Identify which cell holds the provided text, then report its [X, Y] central coordinate. 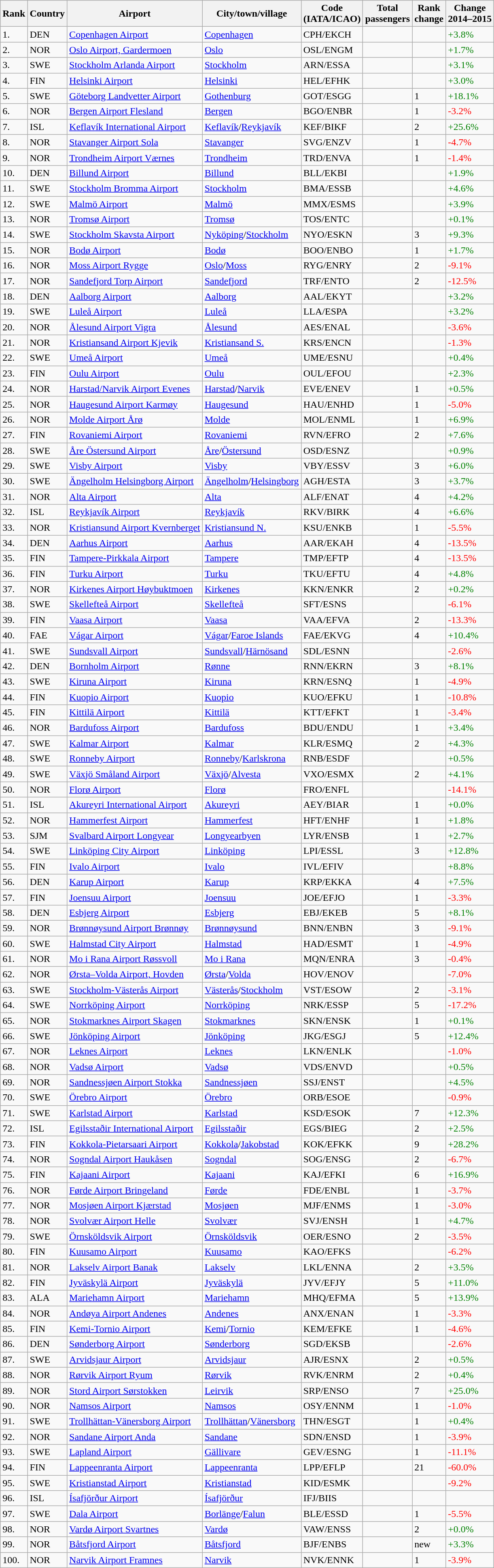
+18.1% [470, 96]
-3.4% [470, 713]
Sundsvall/Härnösand [252, 651]
30. [14, 481]
-1.3% [470, 343]
+13.9% [470, 1298]
Vaasa [252, 620]
Kristiansund Airport Kvernberget [135, 528]
Sønderborg Airport [135, 1344]
Alta [252, 497]
Alta Airport [135, 497]
-4.6% [470, 1329]
-17.2% [470, 1005]
IVL/EFIV [332, 866]
+4.1% [470, 774]
RYG/ENRY [332, 266]
Sandnessjøen Airport Stokka [135, 1082]
Turku Airport [135, 574]
Molde [252, 419]
JKG/ESGJ [332, 1036]
60. [14, 944]
Trollhättan/Vänersborg [252, 1421]
Esbjerg [252, 913]
Oulu [252, 373]
MQN/ENRA [332, 959]
59. [14, 928]
+4.3% [470, 743]
Sogndal Airport Haukåsen [135, 1159]
Tampere [252, 558]
Stockholm Skavsta Airport [135, 235]
35. [14, 558]
Svolvær Airport Helle [135, 1221]
42. [14, 666]
38. [14, 604]
84. [14, 1313]
-10.8% [470, 697]
Karup Airport [135, 882]
NYO/ESKN [332, 235]
MHQ/EFMA [332, 1298]
+12.8% [470, 851]
25. [14, 404]
-3.1% [470, 990]
Ronneby/Karlskrona [252, 759]
+4.8% [470, 574]
67. [14, 1051]
Båtsfjord Airport [135, 1545]
61. [14, 959]
Aarhus Airport [135, 543]
Namsos Airport [135, 1406]
City/town/village [252, 14]
+4.6% [470, 188]
45. [14, 713]
JOE/EFJO [332, 897]
Joensuu [252, 897]
OSD/ESNZ [332, 451]
+8.8% [470, 866]
KLR/ESMQ [332, 743]
LYR/ENSB [332, 836]
-12.5% [470, 281]
76. [14, 1190]
32. [14, 512]
-0.9% [470, 1098]
SOG/ENSG [332, 1159]
Arvidsjaur [252, 1360]
Kiruna [252, 681]
+6.6% [470, 512]
Linköping [252, 851]
Ängelholm/Helsingborg [252, 481]
Oslo [252, 50]
RVN/EFRO [332, 435]
Halmstad [252, 944]
TKU/EFTU [332, 574]
54. [14, 851]
Rørvik Airport Ryum [135, 1375]
NVK/ENNK [332, 1560]
Harstad/Narvik Airport Evenes [135, 389]
Bergen Airport Flesland [135, 111]
+6.0% [470, 466]
Kalmar Airport [135, 743]
86. [14, 1344]
Umeå [252, 358]
OER/ESNO [332, 1236]
57. [14, 897]
-1.4% [470, 157]
Lappeenranta [252, 1468]
Reykjavík Airport [135, 512]
71. [14, 1113]
TRD/ENVA [332, 157]
51. [14, 805]
Linköping City Airport [135, 851]
6 [429, 1174]
EGS/BIEG [332, 1128]
28. [14, 451]
-0.4% [470, 959]
9. [14, 157]
21. [14, 343]
THN/ESGT [332, 1421]
41. [14, 651]
+3.4% [470, 728]
SDN/ENSD [332, 1437]
VBY/ESSV [332, 466]
OUL/EFOU [332, 373]
98. [14, 1529]
SKN/ENSK [332, 1021]
SRP/ENSO [332, 1390]
97. [14, 1514]
Tromsø Airport [135, 219]
Oslo/Moss [252, 266]
+3.7% [470, 481]
Tampere-Pirkkala Airport [135, 558]
-5.0% [470, 404]
Longyearbyen [252, 836]
1. [14, 34]
Vardø Airport Svartnes [135, 1529]
Kuopio [252, 697]
Akureyri [252, 805]
Hammerfest Airport [135, 820]
+25.0% [470, 1390]
Kittilä [252, 713]
85. [14, 1329]
Jyväskylä Airport [135, 1283]
Malmö [252, 204]
+7.5% [470, 882]
Andenes [252, 1313]
Växjö Småland Airport [135, 774]
12. [14, 204]
Ängelholm Helsingborg Airport [135, 481]
Change2014–2015 [470, 14]
OSL/ENGM [332, 50]
Bergen [252, 111]
+4.2% [470, 497]
Ålesund Airport Vigra [135, 327]
Båtsfjord [252, 1545]
Kristiansund N. [252, 528]
Vardø [252, 1529]
Rørvik [252, 1375]
Kokkola/Jakobstad [252, 1144]
Ronneby Airport [135, 759]
Lappeenranta Airport [135, 1468]
47. [14, 743]
8. [14, 142]
Trollhättan-Vänersborg Airport [135, 1421]
KUO/EFKU [332, 697]
62. [14, 974]
79. [14, 1236]
Karup [252, 882]
Skellefteå Airport [135, 604]
-6.1% [470, 604]
65. [14, 1021]
TMP/EFTP [332, 558]
FAE/EKVG [332, 635]
KAO/EFKS [332, 1252]
IFJ/BIIS [332, 1498]
Leirvik [252, 1390]
-3.5% [470, 1236]
Helsinki Airport [135, 81]
Mariehamn [252, 1298]
Stokmarknes Airport Skagen [135, 1021]
Nyköping/Stockholm [252, 235]
Gothenburg [252, 96]
Sandefjord Torp Airport [135, 281]
Rank [14, 14]
73. [14, 1144]
Örnsköldsvik [252, 1236]
Esbjerg Airport [135, 913]
GOT/ESGG [332, 96]
Egilsstaðir [252, 1128]
Norrköping Airport [135, 1005]
96. [14, 1498]
Rovaniemi [252, 435]
+9.3% [470, 235]
Aarhus [252, 543]
46. [14, 728]
Stord Airport Sørstokken [135, 1390]
Kalmar [252, 743]
Bornholm Airport [135, 666]
Sogndal [252, 1159]
Örebro Airport [135, 1098]
TOS/ENTC [332, 219]
HAU/ENHD [332, 404]
GEV/ESNG [332, 1452]
-60.0% [470, 1468]
Jyväskylä [252, 1283]
29. [14, 466]
Kemi/Tornio [252, 1329]
MJF/ENMS [332, 1206]
52. [14, 820]
+1.9% [470, 173]
Harstad/Narvik [252, 389]
+2.7% [470, 836]
100. [14, 1560]
BNN/ENBN [332, 928]
44. [14, 697]
Umeå Airport [135, 358]
Billund Airport [135, 173]
Copenhagen [252, 34]
ALF/ENAT [332, 497]
-13.3% [470, 620]
Helsinki [252, 81]
Oulu Airport [135, 373]
Ørsta/Volda [252, 974]
Lapland Airport [135, 1452]
10. [14, 173]
Florø Airport [135, 789]
Visby [252, 466]
Førde [252, 1190]
Mo i Rana Airport Røssvoll [135, 959]
ANX/ENAN [332, 1313]
68. [14, 1067]
LPI/ESSL [332, 851]
Bardufoss Airport [135, 728]
+3.3% [470, 1545]
OSY/ENNM [332, 1406]
-14.1% [470, 789]
Kuusamo Airport [135, 1252]
94. [14, 1468]
Trondheim Airport Værnes [135, 157]
17. [14, 281]
AGH/ESTA [332, 481]
Kuopio Airport [135, 697]
+0.9% [470, 451]
Keflavík International Airport [135, 127]
Stokmarknes [252, 1021]
56. [14, 882]
VXO/ESMX [332, 774]
4. [14, 81]
Brønnøysund [252, 928]
-6.7% [470, 1159]
+16.9% [470, 1174]
+11.0% [470, 1283]
21 [429, 1468]
Akureyri International Airport [135, 805]
+6.9% [470, 419]
BOO/ENBO [332, 250]
Jönköping [252, 1036]
KEF/BIKF [332, 127]
72. [14, 1128]
Rønne [252, 666]
HAD/ESMT [332, 944]
93. [14, 1452]
Mo i Rana [252, 959]
SSJ/ENST [332, 1082]
Vágar Airport [135, 635]
VST/ESOW [332, 990]
Västerås/Stockholm [252, 990]
Åre/Östersund [252, 451]
Lakselv Airport Banak [135, 1267]
78. [14, 1221]
SFT/ESNS [332, 604]
BDU/ENDU [332, 728]
+3.8% [470, 34]
Oslo Airport, Gardermoen [135, 50]
Haugesund Airport Karmøy [135, 404]
Kiruna Airport [135, 681]
SGD/EKSB [332, 1344]
Andøya Airport Andenes [135, 1313]
77. [14, 1206]
27. [14, 435]
Joensuu Airport [135, 897]
Kajaani [252, 1174]
48. [14, 759]
Malmö Airport [135, 204]
+4.5% [470, 1082]
BJF/ENBS [332, 1545]
KSD/ESOK [332, 1113]
Vadsø Airport [135, 1067]
+3.9% [470, 204]
HEL/EFHK [332, 81]
87. [14, 1360]
80. [14, 1252]
Tromsø [252, 219]
-3.6% [470, 327]
22. [14, 358]
+3.1% [470, 65]
11. [14, 188]
23. [14, 373]
7. [14, 127]
Kajaani Airport [135, 1174]
Bodø Airport [135, 250]
Örnsköldsvik Airport [135, 1236]
Namsos [252, 1406]
+7.6% [470, 435]
KRN/ESNQ [332, 681]
49. [14, 774]
Haugesund [252, 404]
Mosjøen [252, 1206]
RVK/ENRM [332, 1375]
40. [14, 635]
Kirkenes Airport Høybuktmoen [135, 589]
Leknes Airport [135, 1051]
+2.3% [470, 373]
3. [14, 65]
Førde Airport Bringeland [135, 1190]
Ísafjörður Airport [135, 1498]
Airport [135, 14]
Stockholm-Västerås Airport [135, 990]
Luleå [252, 312]
39. [14, 620]
Kristianstad Airport [135, 1483]
KID/ESMK [332, 1483]
Sandane Airport Anda [135, 1437]
Kittilä Airport [135, 713]
Dala Airport [135, 1514]
new [429, 1545]
24. [14, 389]
RNB/ESDF [332, 759]
Skellefteå [252, 604]
+4.7% [470, 1221]
Sandane [252, 1437]
90. [14, 1406]
Arvidsjaur Airport [135, 1360]
HFT/ENHF [332, 820]
Kristianstad [252, 1483]
Brønnøysund Airport Brønnøy [135, 928]
26. [14, 419]
+12.3% [470, 1113]
LPP/EFLP [332, 1468]
TRF/ENTO [332, 281]
Jönköping Airport [135, 1036]
+0.2% [470, 589]
Gällivare [252, 1452]
50. [14, 789]
64. [14, 1005]
FDE/ENBL [332, 1190]
Kuusamo [252, 1252]
BLL/EKBI [332, 173]
-3.0% [470, 1206]
33. [14, 528]
19. [14, 312]
Halmstad City Airport [135, 944]
SVJ/ENSH [332, 1221]
92. [14, 1437]
Borlänge/Falun [252, 1514]
AJR/ESNX [332, 1360]
Aalborg [252, 296]
Kristiansand S. [252, 343]
Keflavík/Reykjavík [252, 127]
55. [14, 866]
53. [14, 836]
Rankchange [429, 14]
MOL/ENML [332, 419]
+28.2% [470, 1144]
VAW/ENSS [332, 1529]
+3.0% [470, 81]
CPH/EKCH [332, 34]
BMA/ESSB [332, 188]
+1.8% [470, 820]
Sandefjord [252, 281]
SJM [47, 836]
EVE/ENEV [332, 389]
Göteborg Landvetter Airport [135, 96]
SDL/ESNN [332, 651]
91. [14, 1421]
-6.2% [470, 1252]
Narvik Airport Framnes [135, 1560]
-11.1% [470, 1452]
NRK/ESSP [332, 1005]
Kokkola-Pietarsaari Airport [135, 1144]
Kemi-Tornio Airport [135, 1329]
Aalborg Airport [135, 296]
13. [14, 219]
Florø [252, 789]
Mariehamn Airport [135, 1298]
AAR/EKAH [332, 543]
Vadsø [252, 1067]
Trondheim [252, 157]
Svalbard Airport Longyear [135, 836]
AES/ENAL [332, 327]
58. [14, 913]
Code(IATA/ICAO) [332, 14]
KOK/EFKK [332, 1144]
+3.5% [470, 1267]
ALA [47, 1298]
Örebro [252, 1098]
Turku [252, 574]
15. [14, 250]
Ísafjörður [252, 1498]
83. [14, 1298]
95. [14, 1483]
Svolvær [252, 1221]
63. [14, 990]
Bodø [252, 250]
-3.7% [470, 1190]
88. [14, 1375]
Visby Airport [135, 466]
RNN/EKRN [332, 666]
31. [14, 497]
KSU/ENKB [332, 528]
20. [14, 327]
Stavanger [252, 142]
Country [47, 14]
JYV/EFJY [332, 1283]
Sønderborg [252, 1344]
Ørsta–Volda Airport, Hovden [135, 974]
+12.4% [470, 1036]
FRO/ENFL [332, 789]
KAJ/EFKI [332, 1174]
AAL/EKYT [332, 296]
SVG/ENZV [332, 142]
Bardufoss [252, 728]
99. [14, 1545]
-3.2% [470, 111]
36. [14, 574]
Leknes [252, 1051]
KKN/ENKR [332, 589]
Norrköping [252, 1005]
Moss Airport Rygge [135, 266]
5. [14, 96]
BLE/ESSD [332, 1514]
2. [14, 50]
ORB/ESOE [332, 1098]
VAA/EFVA [332, 620]
MMX/ESMS [332, 204]
Hammerfest [252, 820]
HOV/ENOV [332, 974]
KTT/EFKT [332, 713]
EBJ/EKEB [332, 913]
43. [14, 681]
RKV/BIRK [332, 512]
Mosjøen Airport Kjærstad [135, 1206]
FAE [47, 635]
ARN/ESSA [332, 65]
75. [14, 1174]
-7.0% [470, 974]
AEY/BIAR [332, 805]
Vágar/Faroe Islands [252, 635]
Rovaniemi Airport [135, 435]
18. [14, 296]
LKL/ENNA [332, 1267]
66. [14, 1036]
37. [14, 589]
VDS/ENVD [332, 1067]
Reykjavík [252, 512]
Kirkenes [252, 589]
Molde Airport Årø [135, 419]
Kristiansand Airport Kjevik [135, 343]
82. [14, 1283]
81. [14, 1267]
Lakselv [252, 1267]
34. [14, 543]
69. [14, 1082]
Sundsvall Airport [135, 651]
Stockholm Bromma Airport [135, 188]
BGO/ENBR [332, 111]
Narvik [252, 1560]
Ivalo Airport [135, 866]
Stavanger Airport Sola [135, 142]
Ålesund [252, 327]
Luleå Airport [135, 312]
16. [14, 266]
Åre Östersund Airport [135, 451]
-4.7% [470, 142]
6. [14, 111]
Ivalo [252, 866]
KRP/EKKA [332, 882]
89. [14, 1390]
-9.2% [470, 1483]
70. [14, 1098]
14. [14, 235]
+10.4% [470, 635]
UME/ESNU [332, 358]
Copenhagen Airport [135, 34]
Vaasa Airport [135, 620]
KEM/EFKE [332, 1329]
Sandnessjøen [252, 1082]
+2.5% [470, 1128]
Stockholm Arlanda Airport [135, 65]
Växjö/Alvesta [252, 774]
Billund [252, 173]
74. [14, 1159]
Totalpassengers [388, 14]
Egilsstaðir International Airport [135, 1128]
Karlstad Airport [135, 1113]
KRS/ENCN [332, 343]
9 [429, 1144]
Karlstad [252, 1113]
LKN/ENLK [332, 1051]
+25.6% [470, 127]
LLA/ESPA [332, 312]
